Extract the [X, Y] coordinate from the center of the cell holding the provided text.  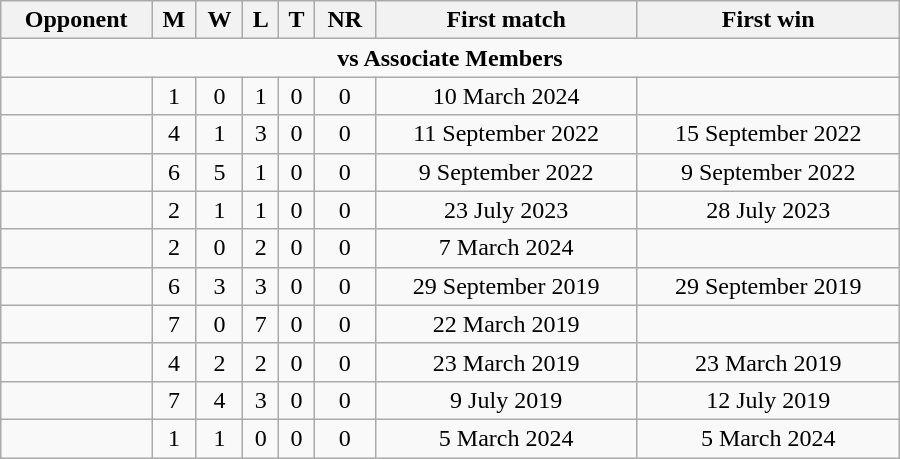
11 September 2022 [506, 134]
M [174, 20]
W [219, 20]
9 July 2019 [506, 400]
10 March 2024 [506, 96]
T [297, 20]
15 September 2022 [768, 134]
23 July 2023 [506, 210]
22 March 2019 [506, 324]
First match [506, 20]
L [261, 20]
vs Associate Members [450, 58]
28 July 2023 [768, 210]
Opponent [76, 20]
12 July 2019 [768, 400]
First win [768, 20]
NR [344, 20]
7 March 2024 [506, 248]
5 [219, 172]
